Scan for the cell matching the given text and deliver its (X, Y) coordinate at center. 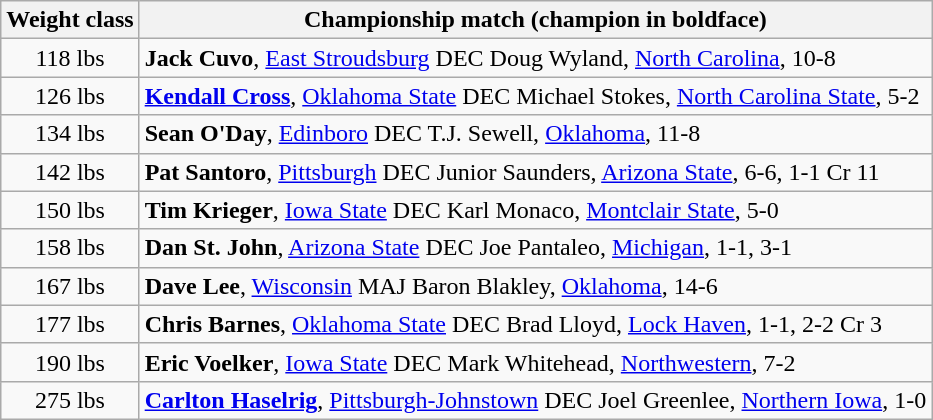
167 lbs (70, 286)
142 lbs (70, 172)
Championship match (champion in boldface) (536, 20)
158 lbs (70, 248)
134 lbs (70, 134)
150 lbs (70, 210)
Weight class (70, 20)
126 lbs (70, 96)
Pat Santoro, Pittsburgh DEC Junior Saunders, Arizona State, 6-6, 1-1 Cr 11 (536, 172)
Dan St. John, Arizona State DEC Joe Pantaleo, Michigan, 1-1, 3-1 (536, 248)
190 lbs (70, 362)
Tim Krieger, Iowa State DEC Karl Monaco, Montclair State, 5-0 (536, 210)
Eric Voelker, Iowa State DEC Mark Whitehead, Northwestern, 7-2 (536, 362)
Carlton Haselrig, Pittsburgh-Johnstown DEC Joel Greenlee, Northern Iowa, 1-0 (536, 400)
Kendall Cross, Oklahoma State DEC Michael Stokes, North Carolina State, 5-2 (536, 96)
275 lbs (70, 400)
Chris Barnes, Oklahoma State DEC Brad Lloyd, Lock Haven, 1-1, 2-2 Cr 3 (536, 324)
118 lbs (70, 58)
Dave Lee, Wisconsin MAJ Baron Blakley, Oklahoma, 14-6 (536, 286)
Sean O'Day, Edinboro DEC T.J. Sewell, Oklahoma, 11-8 (536, 134)
177 lbs (70, 324)
Jack Cuvo, East Stroudsburg DEC Doug Wyland, North Carolina, 10-8 (536, 58)
